From the cell containing the given text, extract its center point as [X, Y] coordinate. 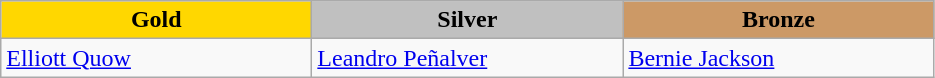
Elliott Quow [156, 58]
Gold [156, 20]
Bronze [778, 20]
Bernie Jackson [778, 58]
Silver [468, 20]
Leandro Peñalver [468, 58]
